For the text-containing cell, return its midpoint in [X, Y] coordinate format. 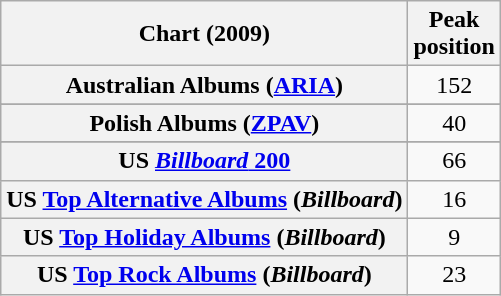
23 [454, 275]
US Top Rock Albums (Billboard) [204, 275]
US Billboard 200 [204, 161]
66 [454, 161]
40 [454, 123]
9 [454, 237]
US Top Holiday Albums (Billboard) [204, 237]
Australian Albums (ARIA) [204, 85]
Chart (2009) [204, 34]
152 [454, 85]
16 [454, 199]
Polish Albums (ZPAV) [204, 123]
Peakposition [454, 34]
US Top Alternative Albums (Billboard) [204, 199]
